Locate the cell with the specified text and output its (X, Y) center coordinate. 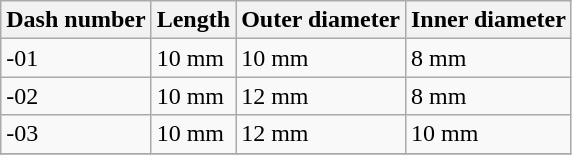
Outer diameter (321, 20)
Inner diameter (488, 20)
-02 (76, 96)
Length (193, 20)
-01 (76, 58)
-03 (76, 134)
Dash number (76, 20)
